Return the (X, Y) coordinate for the center point of the cell that contains the specified text.  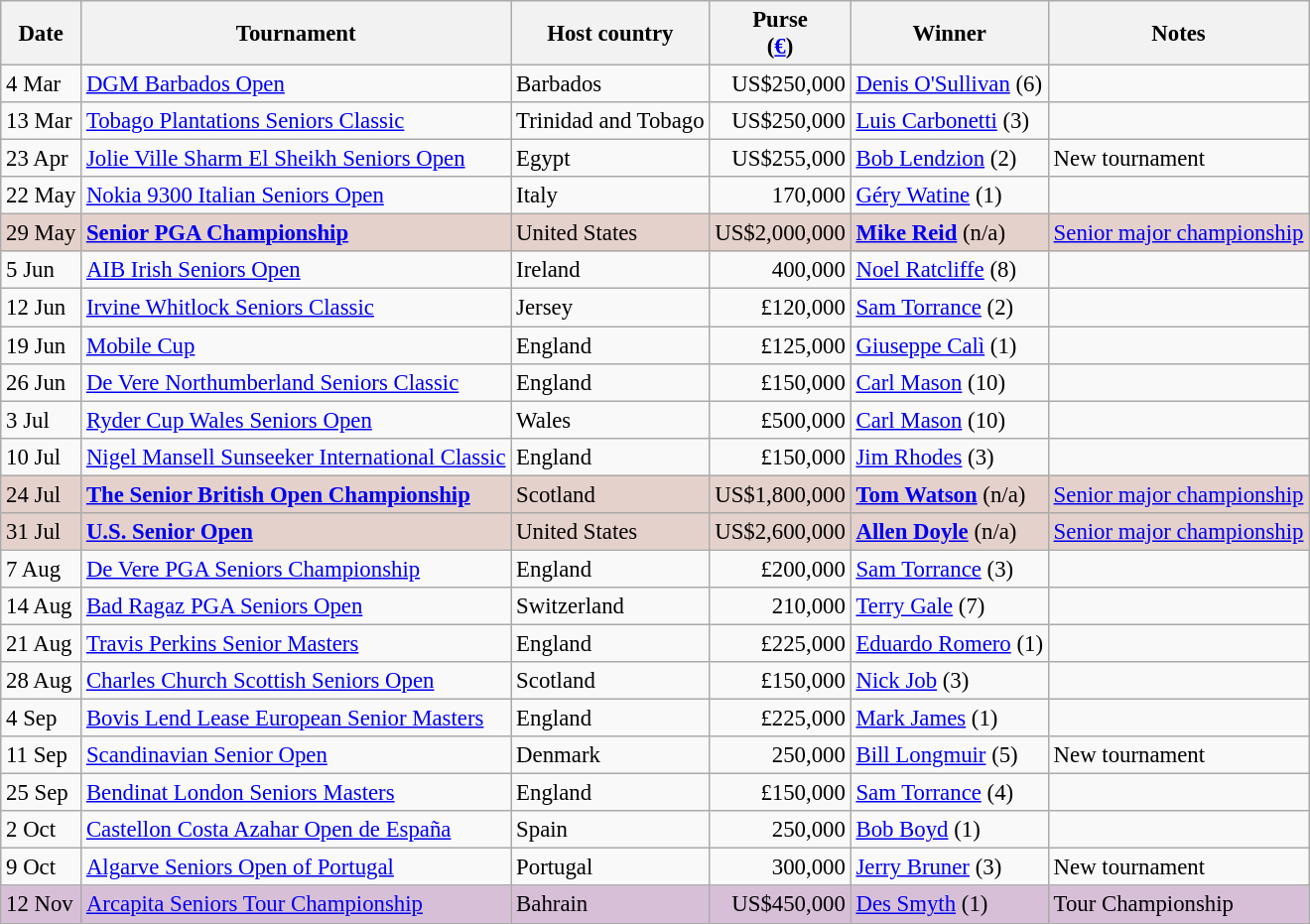
Bendinat London Seniors Masters (296, 793)
De Vere Northumberland Seniors Classic (296, 382)
Eduardo Romero (1) (949, 643)
Tom Watson (n/a) (949, 494)
23 Apr (42, 159)
28 Aug (42, 681)
Egypt (610, 159)
£120,000 (780, 308)
Portugal (610, 867)
U.S. Senior Open (296, 532)
Nigel Mansell Sunseeker International Classic (296, 457)
22 May (42, 196)
Nick Job (3) (949, 681)
Bad Ragaz PGA Seniors Open (296, 606)
Denmark (610, 755)
US$2,000,000 (780, 233)
Host country (610, 34)
Trinidad and Tobago (610, 121)
Allen Doyle (n/a) (949, 532)
14 Aug (42, 606)
Denis O'Sullivan (6) (949, 84)
Scandinavian Senior Open (296, 755)
Barbados (610, 84)
US$1,800,000 (780, 494)
Charles Church Scottish Seniors Open (296, 681)
Bill Longmuir (5) (949, 755)
400,000 (780, 271)
10 Jul (42, 457)
13 Mar (42, 121)
Ryder Cup Wales Seniors Open (296, 420)
Giuseppe Calì (1) (949, 345)
US$2,600,000 (780, 532)
4 Mar (42, 84)
AIB Irish Seniors Open (296, 271)
25 Sep (42, 793)
11 Sep (42, 755)
Tobago Plantations Seniors Classic (296, 121)
De Vere PGA Seniors Championship (296, 569)
£200,000 (780, 569)
Sam Torrance (4) (949, 793)
Bob Boyd (1) (949, 830)
12 Nov (42, 905)
Notes (1178, 34)
Jersey (610, 308)
Bovis Lend Lease European Senior Masters (296, 719)
Bob Lendzion (2) (949, 159)
US$450,000 (780, 905)
29 May (42, 233)
Luis Carbonetti (3) (949, 121)
7 Aug (42, 569)
Noel Ratcliffe (8) (949, 271)
Mike Reid (n/a) (949, 233)
Italy (610, 196)
Date (42, 34)
31 Jul (42, 532)
Sam Torrance (2) (949, 308)
£125,000 (780, 345)
210,000 (780, 606)
Tour Championship (1178, 905)
Jolie Ville Sharm El Sheikh Seniors Open (296, 159)
Géry Watine (1) (949, 196)
12 Jun (42, 308)
Bahrain (610, 905)
Jim Rhodes (3) (949, 457)
Sam Torrance (3) (949, 569)
Senior PGA Championship (296, 233)
Switzerland (610, 606)
US$255,000 (780, 159)
Nokia 9300 Italian Seniors Open (296, 196)
5 Jun (42, 271)
Terry Gale (7) (949, 606)
£500,000 (780, 420)
Purse(€) (780, 34)
Mark James (1) (949, 719)
Wales (610, 420)
21 Aug (42, 643)
Castellon Costa Azahar Open de España (296, 830)
Jerry Bruner (3) (949, 867)
Travis Perkins Senior Masters (296, 643)
Ireland (610, 271)
The Senior British Open Championship (296, 494)
4 Sep (42, 719)
300,000 (780, 867)
19 Jun (42, 345)
Arcapita Seniors Tour Championship (296, 905)
Irvine Whitlock Seniors Classic (296, 308)
170,000 (780, 196)
Spain (610, 830)
Tournament (296, 34)
Mobile Cup (296, 345)
9 Oct (42, 867)
Winner (949, 34)
2 Oct (42, 830)
26 Jun (42, 382)
3 Jul (42, 420)
DGM Barbados Open (296, 84)
Algarve Seniors Open of Portugal (296, 867)
Des Smyth (1) (949, 905)
24 Jul (42, 494)
